From the cell containing the given text, extract its center point as [X, Y] coordinate. 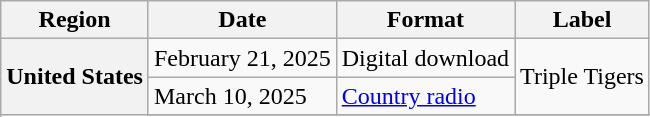
Digital download [425, 58]
February 21, 2025 [242, 58]
Date [242, 20]
Country radio [425, 96]
Format [425, 20]
Label [582, 20]
Region [75, 20]
March 10, 2025 [242, 96]
Triple Tigers [582, 77]
United States [75, 77]
